Output the (x, y) coordinate of the center of the cell containing the given text.  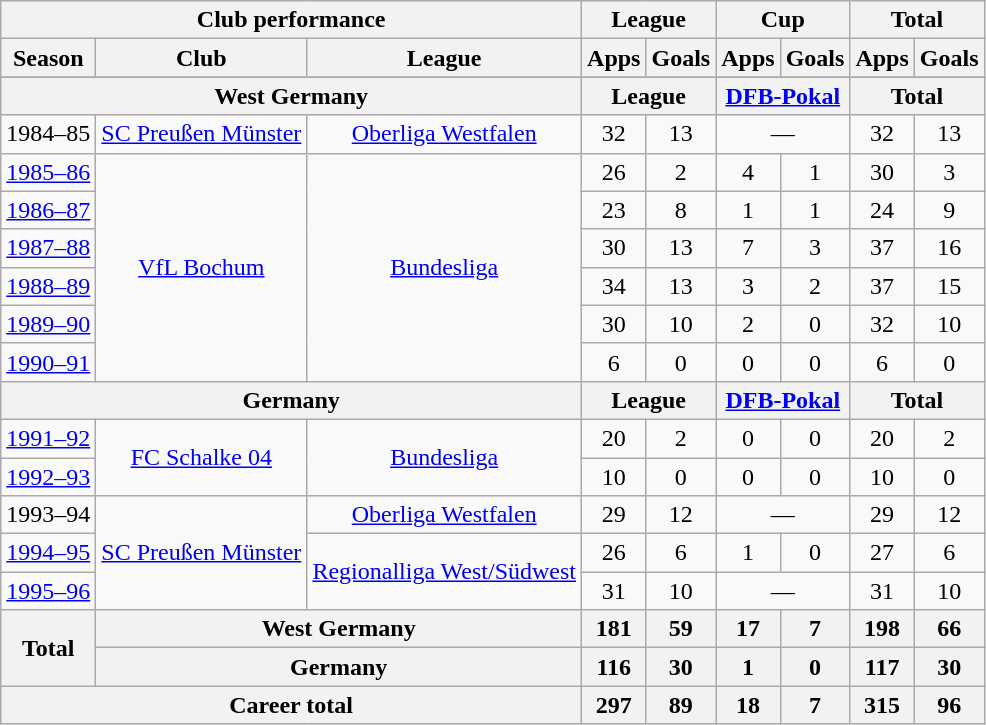
Club performance (292, 20)
1990–91 (48, 362)
198 (882, 629)
1986–87 (48, 210)
24 (882, 210)
Regionalliga West/Südwest (444, 572)
1991–92 (48, 438)
18 (748, 705)
16 (949, 248)
181 (614, 629)
4 (748, 172)
96 (949, 705)
1994–95 (48, 553)
117 (882, 667)
34 (614, 286)
59 (681, 629)
Club (202, 58)
297 (614, 705)
1987–88 (48, 248)
Career total (292, 705)
66 (949, 629)
1988–89 (48, 286)
315 (882, 705)
Season (48, 58)
17 (748, 629)
9 (949, 210)
1995–96 (48, 591)
23 (614, 210)
1985–86 (48, 172)
15 (949, 286)
116 (614, 667)
27 (882, 553)
8 (681, 210)
FC Schalke 04 (202, 457)
1984–85 (48, 134)
1989–90 (48, 324)
Cup (783, 20)
1993–94 (48, 515)
1992–93 (48, 477)
VfL Bochum (202, 267)
89 (681, 705)
